Identify which cell holds the provided text, then report its [x, y] central coordinate. 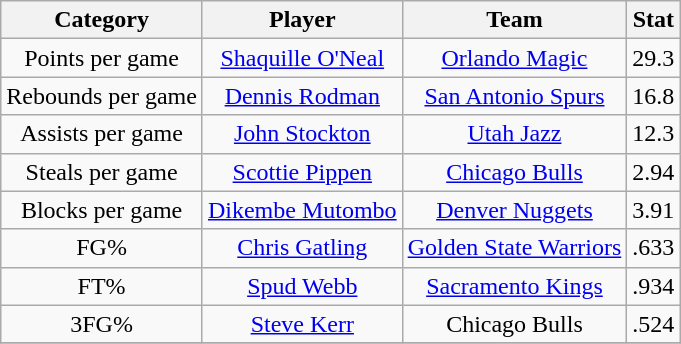
Scottie Pippen [302, 172]
Golden State Warriors [514, 248]
12.3 [654, 134]
FG% [102, 248]
Assists per game [102, 134]
16.8 [654, 96]
FT% [102, 286]
Orlando Magic [514, 58]
Blocks per game [102, 210]
Spud Webb [302, 286]
Chris Gatling [302, 248]
.524 [654, 324]
Team [514, 20]
Dikembe Mutombo [302, 210]
Dennis Rodman [302, 96]
San Antonio Spurs [514, 96]
Category [102, 20]
.633 [654, 248]
John Stockton [302, 134]
2.94 [654, 172]
Steve Kerr [302, 324]
Points per game [102, 58]
3FG% [102, 324]
Steals per game [102, 172]
Sacramento Kings [514, 286]
Utah Jazz [514, 134]
.934 [654, 286]
Denver Nuggets [514, 210]
Shaquille O'Neal [302, 58]
29.3 [654, 58]
3.91 [654, 210]
Player [302, 20]
Stat [654, 20]
Rebounds per game [102, 96]
